Pinpoint the cell where the given text exists, returning its (x, y) midpoint coordinate. 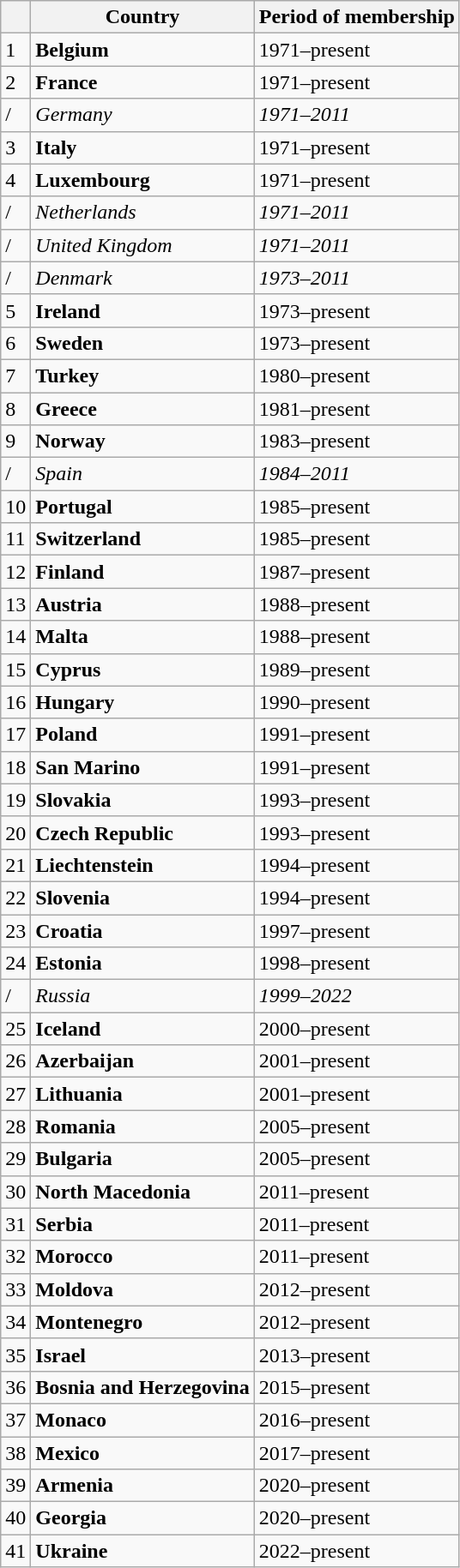
1980–present (357, 375)
5 (15, 310)
35 (15, 1355)
Slovakia (142, 800)
2000–present (357, 1029)
Poland (142, 735)
Bulgaria (142, 1159)
Slovenia (142, 898)
Switzerland (142, 539)
28 (15, 1126)
32 (15, 1257)
Greece (142, 409)
Portugal (142, 507)
16 (15, 702)
6 (15, 343)
18 (15, 767)
Georgia (142, 1518)
1 (15, 50)
31 (15, 1224)
Morocco (142, 1257)
Austria (142, 604)
1973–2011 (357, 278)
Monaco (142, 1420)
2 (15, 82)
25 (15, 1029)
9 (15, 442)
Cyprus (142, 670)
3 (15, 147)
Norway (142, 442)
26 (15, 1061)
North Macedonia (142, 1192)
Bosnia and Herzegovina (142, 1387)
Iceland (142, 1029)
33 (15, 1289)
4 (15, 180)
Sweden (142, 343)
2016–present (357, 1420)
Moldova (142, 1289)
19 (15, 800)
12 (15, 572)
23 (15, 930)
Israel (142, 1355)
1987–present (357, 572)
29 (15, 1159)
Liechtenstein (142, 865)
11 (15, 539)
Finland (142, 572)
7 (15, 375)
France (142, 82)
15 (15, 670)
41 (15, 1551)
22 (15, 898)
40 (15, 1518)
1999–2022 (357, 996)
Hungary (142, 702)
36 (15, 1387)
Romania (142, 1126)
38 (15, 1453)
Denmark (142, 278)
Italy (142, 147)
24 (15, 964)
Luxembourg (142, 180)
2015–present (357, 1387)
Montenegro (142, 1322)
Belgium (142, 50)
Malta (142, 637)
14 (15, 637)
39 (15, 1486)
Azerbaijan (142, 1061)
1989–present (357, 670)
34 (15, 1322)
30 (15, 1192)
21 (15, 865)
10 (15, 507)
Mexico (142, 1453)
Estonia (142, 964)
Armenia (142, 1486)
Serbia (142, 1224)
20 (15, 832)
Czech Republic (142, 832)
2013–present (357, 1355)
United Kingdom (142, 245)
Spain (142, 474)
8 (15, 409)
13 (15, 604)
17 (15, 735)
1998–present (357, 964)
Ireland (142, 310)
1997–present (357, 930)
Croatia (142, 930)
2022–present (357, 1551)
1984–2011 (357, 474)
Netherlands (142, 213)
37 (15, 1420)
Russia (142, 996)
Lithuania (142, 1094)
1983–present (357, 442)
2017–present (357, 1453)
Period of membership (357, 17)
1981–present (357, 409)
Germany (142, 115)
1990–present (357, 702)
San Marino (142, 767)
Ukraine (142, 1551)
Turkey (142, 375)
Country (142, 17)
27 (15, 1094)
